From the cell containing the given text, extract its center point as (X, Y) coordinate. 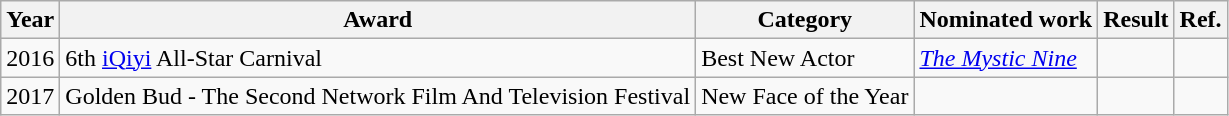
New Face of the Year (805, 96)
Nominated work (1006, 20)
Category (805, 20)
Golden Bud - The Second Network Film And Television Festival (378, 96)
2016 (30, 58)
2017 (30, 96)
Year (30, 20)
Ref. (1200, 20)
Result (1136, 20)
Award (378, 20)
The Mystic Nine (1006, 58)
Best New Actor (805, 58)
6th iQiyi All-Star Carnival (378, 58)
